Scan for the cell matching the given text and deliver its [X, Y] coordinate at center. 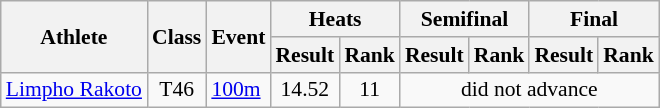
Final [594, 19]
Heats [334, 19]
11 [370, 90]
Class [176, 36]
did not advance [530, 90]
Event [238, 36]
T46 [176, 90]
Semifinal [464, 19]
Limpho Rakoto [74, 90]
Athlete [74, 36]
14.52 [304, 90]
100m [238, 90]
